Locate the cell with the specified text and output its [x, y] center coordinate. 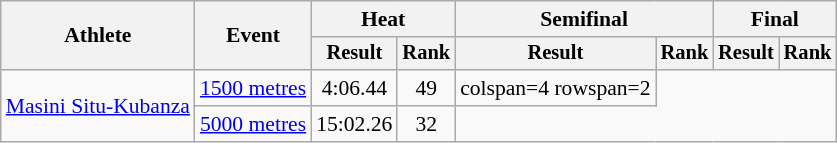
Final [774, 19]
colspan=4 rowspan=2 [556, 88]
Event [253, 36]
32 [426, 124]
Masini Situ-Kubanza [98, 106]
Heat [383, 19]
Semifinal [584, 19]
15:02.26 [354, 124]
4:06.44 [354, 88]
1500 metres [253, 88]
Athlete [98, 36]
49 [426, 88]
5000 metres [253, 124]
